Output the (x, y) coordinate of the center of the cell containing the given text.  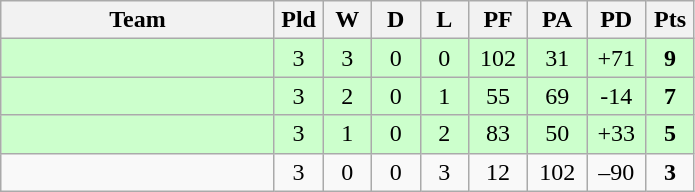
–90 (616, 172)
50 (558, 134)
-14 (616, 96)
5 (670, 134)
W (348, 20)
PF (498, 20)
9 (670, 58)
31 (558, 58)
83 (498, 134)
12 (498, 172)
L (444, 20)
Pld (298, 20)
+71 (616, 58)
PD (616, 20)
Pts (670, 20)
Team (138, 20)
PA (558, 20)
+33 (616, 134)
69 (558, 96)
7 (670, 96)
55 (498, 96)
D (396, 20)
